Locate the cell with the specified text and output its (x, y) center coordinate. 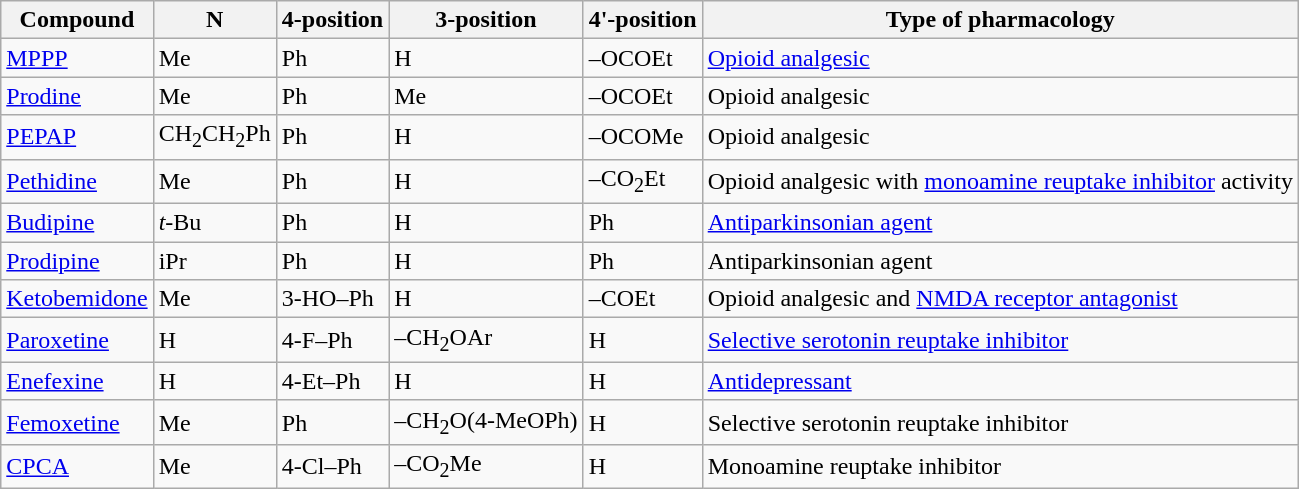
Budipine (77, 223)
4-F–Ph (332, 340)
3-HO–Ph (332, 299)
Enefexine (77, 381)
Opioid analgesic with monoamine reuptake inhibitor activity (1000, 181)
4'-position (642, 20)
Antidepressant (1000, 381)
4-Cl–Ph (332, 467)
Opioid analgesic and NMDA receptor antagonist (1000, 299)
Monoamine reuptake inhibitor (1000, 467)
CPCA (77, 467)
–COEt (642, 299)
Compound (77, 20)
CH2CH2Ph (214, 137)
PEPAP (77, 137)
Type of pharmacology (1000, 20)
Femoxetine (77, 422)
N (214, 20)
–OCOMe (642, 137)
3-position (486, 20)
MPPP (77, 58)
–CO2Et (642, 181)
–CO2Me (486, 467)
Pethidine (77, 181)
Prodipine (77, 261)
4-position (332, 20)
4-Et–Ph (332, 381)
–CH2O(4-MeOPh) (486, 422)
Paroxetine (77, 340)
Ketobemidone (77, 299)
iPr (214, 261)
Prodine (77, 96)
–CH2OAr (486, 340)
t-Bu (214, 223)
